Pinpoint the cell where the given text exists, returning its [X, Y] midpoint coordinate. 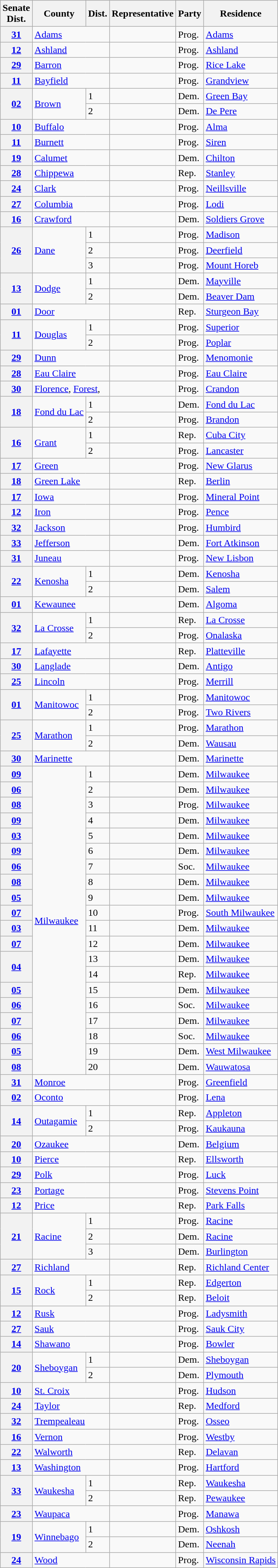
Langlade [71, 666]
Sauk City [241, 1329]
Lancaster [241, 451]
Pence [241, 512]
Vernon [71, 1437]
Alma [241, 127]
Dane [59, 250]
Burnett [71, 142]
Ozaukee [71, 1144]
Luck [241, 1174]
Merrill [241, 681]
Wausau [241, 743]
West Milwaukee [241, 1051]
Hartford [241, 1468]
Edgerton [241, 1283]
Mount Horeb [241, 266]
7 [98, 866]
Lodi [241, 204]
Monroe [71, 1082]
Trempealeau [71, 1421]
Platteville [241, 651]
Wauwatosa [241, 1067]
Crawford [71, 219]
Cuba City [241, 435]
Dodge [59, 289]
Stanley [241, 173]
Barron [71, 65]
Grandview [241, 81]
Westby [241, 1437]
Siren [241, 142]
Juneau [71, 558]
Kewaunee [71, 604]
Oshkosh [241, 1529]
Douglas [59, 335]
Washington [71, 1468]
Manawa [241, 1514]
Lincoln [71, 681]
Clark [71, 188]
Polk [71, 1174]
Sturgeon Bay [241, 312]
Kaukauna [241, 1128]
Greenfield [241, 1082]
Hudson [241, 1390]
Chilton [241, 157]
Deerfield [241, 250]
Mineral Point [241, 497]
Stevens Point [241, 1190]
Plymouth [241, 1375]
Superior [241, 327]
Green Bay [241, 96]
Neenah [241, 1545]
Antigo [241, 666]
Bowler [241, 1344]
Burlington [241, 1252]
Florence, Forest, [71, 389]
South Milwaukee [241, 913]
Portage [71, 1190]
Sauk [71, 1329]
Mayville [241, 281]
Appleton [241, 1113]
Calumet [71, 157]
County [59, 14]
Ellsworth [241, 1159]
Soldiers Grove [241, 219]
Neillsville [241, 188]
Ladysmith [241, 1313]
Iowa [71, 497]
Rusk [71, 1313]
Algoma [241, 604]
Iron [71, 512]
Shawano [71, 1344]
Price [71, 1206]
Grant [59, 443]
SenateDist. [16, 14]
Madison [241, 235]
Taylor [71, 1406]
Walworth [71, 1452]
Residence [241, 14]
New Lisbon [241, 558]
Waupaca [71, 1514]
Beaver Dam [241, 296]
Menomonie [241, 358]
Representative [143, 14]
Dist. [98, 14]
Medford [241, 1406]
Onalaska [241, 635]
21 [16, 1236]
Oconto [71, 1098]
Richland Center [241, 1267]
Osseo [241, 1421]
Wood [71, 1560]
Poplar [241, 343]
Two Rivers [241, 713]
Salem [241, 589]
Winnebago [59, 1537]
9 [98, 897]
5 [98, 836]
Bayfield [71, 81]
Delavan [241, 1452]
St. Croix [71, 1390]
04 [16, 967]
Wisconsin Rapids [241, 1560]
Fort Atkinson [241, 543]
Brown [59, 104]
Belgium [241, 1144]
6 [98, 851]
Rice Lake [241, 65]
Park Falls [241, 1206]
Rock [59, 1290]
Outagamie [59, 1121]
Berlin [241, 481]
Party [190, 14]
Chippewa [71, 173]
New Glarus [241, 466]
Beloit [241, 1298]
Lafayette [71, 651]
Humbird [241, 528]
Pewaukee [241, 1498]
Green [71, 466]
Jackson [71, 528]
Dunn [71, 358]
Pierce [71, 1159]
Lena [241, 1098]
8 [98, 882]
Brandon [241, 419]
Jefferson [71, 543]
Richland [71, 1267]
Buffalo [71, 127]
Door [71, 312]
Columbia [71, 204]
26 [16, 250]
De Pere [241, 111]
4 [98, 820]
Crandon [241, 389]
Green Lake [71, 481]
